Capture the cell that displays the provided text and extract its (X, Y) central coordinate. 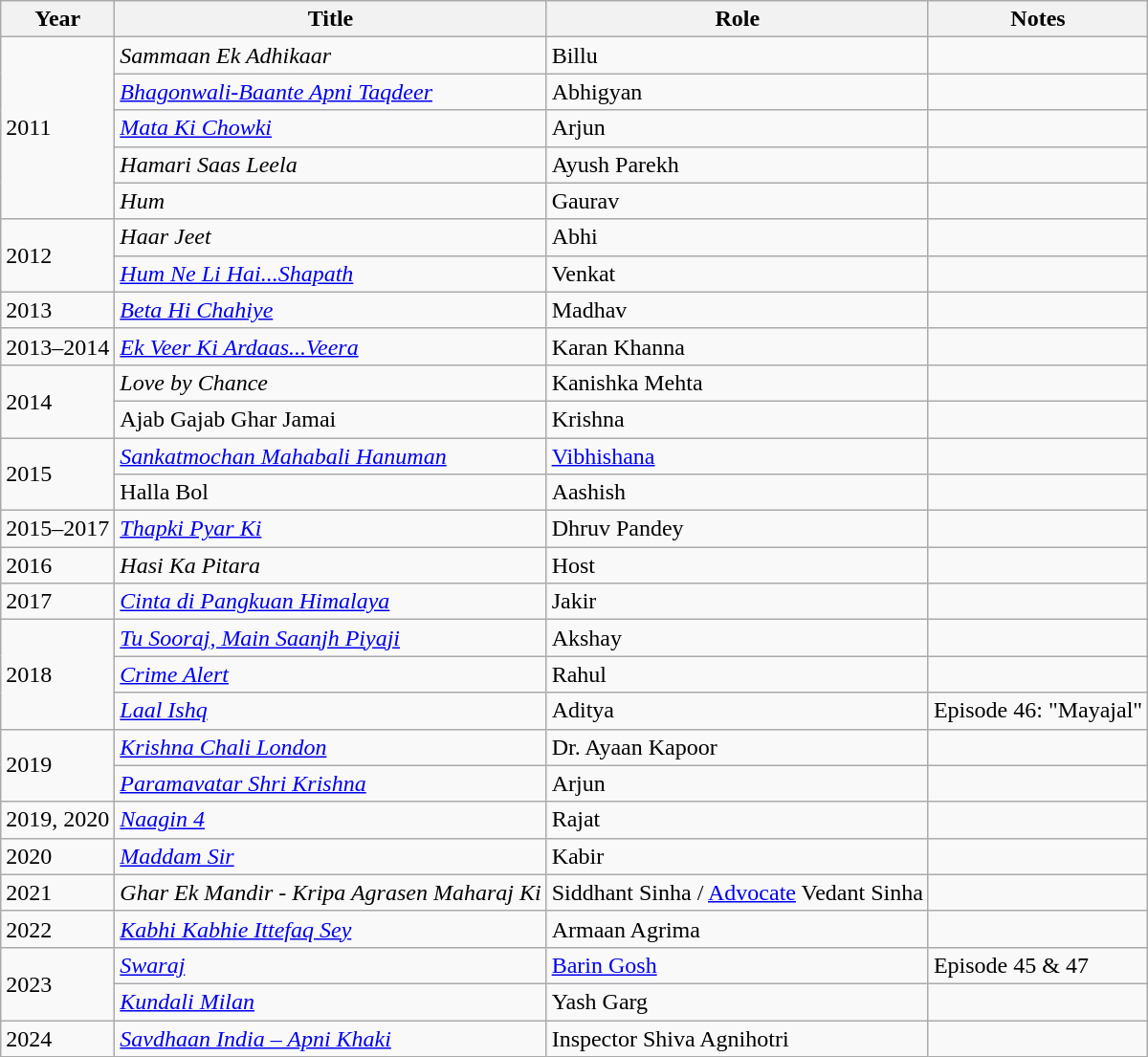
Title (331, 19)
Vibhishana (737, 456)
Beta Hi Chahiye (331, 310)
Inspector Shiva Agnihotri (737, 1038)
Krishna Chali London (331, 747)
Aashish (737, 493)
Halla Bol (331, 493)
Thapki Pyar Ki (331, 529)
Ek Veer Ki Ardaas...Veera (331, 346)
Barin Gosh (737, 965)
Swaraj (331, 965)
Crime Alert (331, 674)
Siddhant Sinha / Advocate Vedant Sinha (737, 892)
2016 (57, 565)
Paramavatar Shri Krishna (331, 783)
Savdhaan India – Apni Khaki (331, 1038)
Rahul (737, 674)
Akshay (737, 638)
Kabhi Kabhie Ittefaq Sey (331, 929)
Abhigyan (737, 92)
Hasi Ka Pitara (331, 565)
Tu Sooraj, Main Saanjh Piyaji (331, 638)
Laal Ishq (331, 711)
2019 (57, 765)
Billu (737, 55)
Hum Ne Li Hai...Shapath (331, 274)
Year (57, 19)
Haar Jeet (331, 237)
Jakir (737, 602)
Aditya (737, 711)
2018 (57, 674)
Kundali Milan (331, 1002)
Gaurav (737, 201)
2012 (57, 255)
2024 (57, 1038)
Krishna (737, 419)
Bhagonwali-Baante Apni Taqdeer (331, 92)
Karan Khanna (737, 346)
Sammaan Ek Adhikaar (331, 55)
Ajab Gajab Ghar Jamai (331, 419)
Naagin 4 (331, 820)
Role (737, 19)
2017 (57, 602)
Rajat (737, 820)
Notes (1037, 19)
Hamari Saas Leela (331, 165)
2021 (57, 892)
Ghar Ek Mandir - Kripa Agrasen Maharaj Ki (331, 892)
Episode 46: "Mayajal" (1037, 711)
Yash Garg (737, 1002)
Kanishka Mehta (737, 383)
Armaan Agrima (737, 929)
2015 (57, 474)
Dhruv Pandey (737, 529)
Hum (331, 201)
2023 (57, 983)
2013–2014 (57, 346)
Sankatmochan Mahabali Hanuman (331, 456)
2015–2017 (57, 529)
2020 (57, 856)
Dr. Ayaan Kapoor (737, 747)
Episode 45 & 47 (1037, 965)
2019, 2020 (57, 820)
2022 (57, 929)
Ayush Parekh (737, 165)
2011 (57, 128)
Abhi (737, 237)
Maddam Sir (331, 856)
Love by Chance (331, 383)
2013 (57, 310)
Cinta di Pangkuan Himalaya (331, 602)
2014 (57, 401)
Host (737, 565)
Kabir (737, 856)
Madhav (737, 310)
Venkat (737, 274)
Mata Ki Chowki (331, 128)
